Output the [x, y] coordinate of the center of the cell containing the given text.  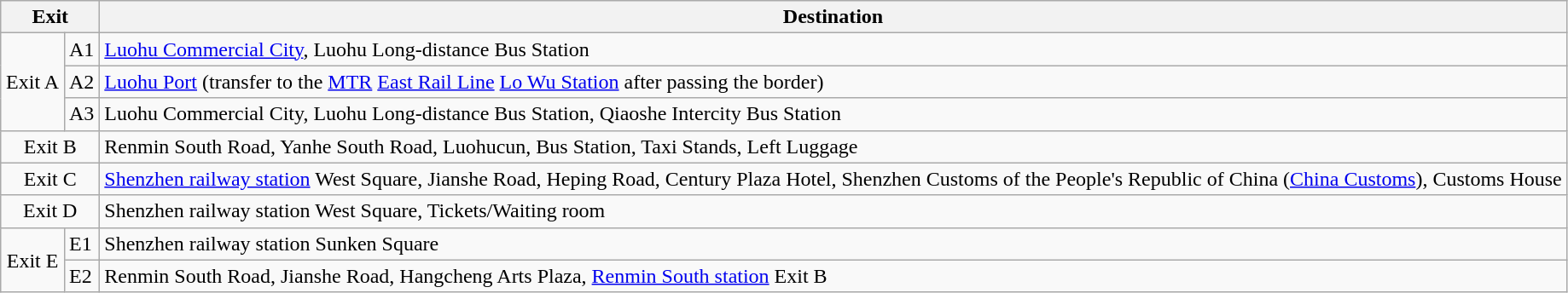
Luohu Port (transfer to the MTR East Rail Line Lo Wu Station after passing the border) [833, 82]
Exit C [50, 179]
Shenzhen railway station West Square, Tickets/Waiting room [833, 211]
Shenzhen railway station Sunken Square [833, 244]
Renmin South Road, Jianshe Road, Hangcheng Arts Plaza, Renmin South station Exit B [833, 276]
Renmin South Road, Yanhe South Road, Luohucun, Bus Station, Taxi Stands, Left Luggage [833, 146]
A1 [82, 49]
Luohu Commercial City, Luohu Long-distance Bus Station, Qiaoshe Intercity Bus Station [833, 114]
Destination [833, 17]
Exit B [50, 146]
Exit [50, 17]
Exit A [32, 82]
Luohu Commercial City, Luohu Long-distance Bus Station [833, 49]
E2 [82, 276]
A3 [82, 114]
A2 [82, 82]
Exit D [50, 211]
E1 [82, 244]
Exit E [32, 260]
